Return [X, Y] of the center of cell containing provided text 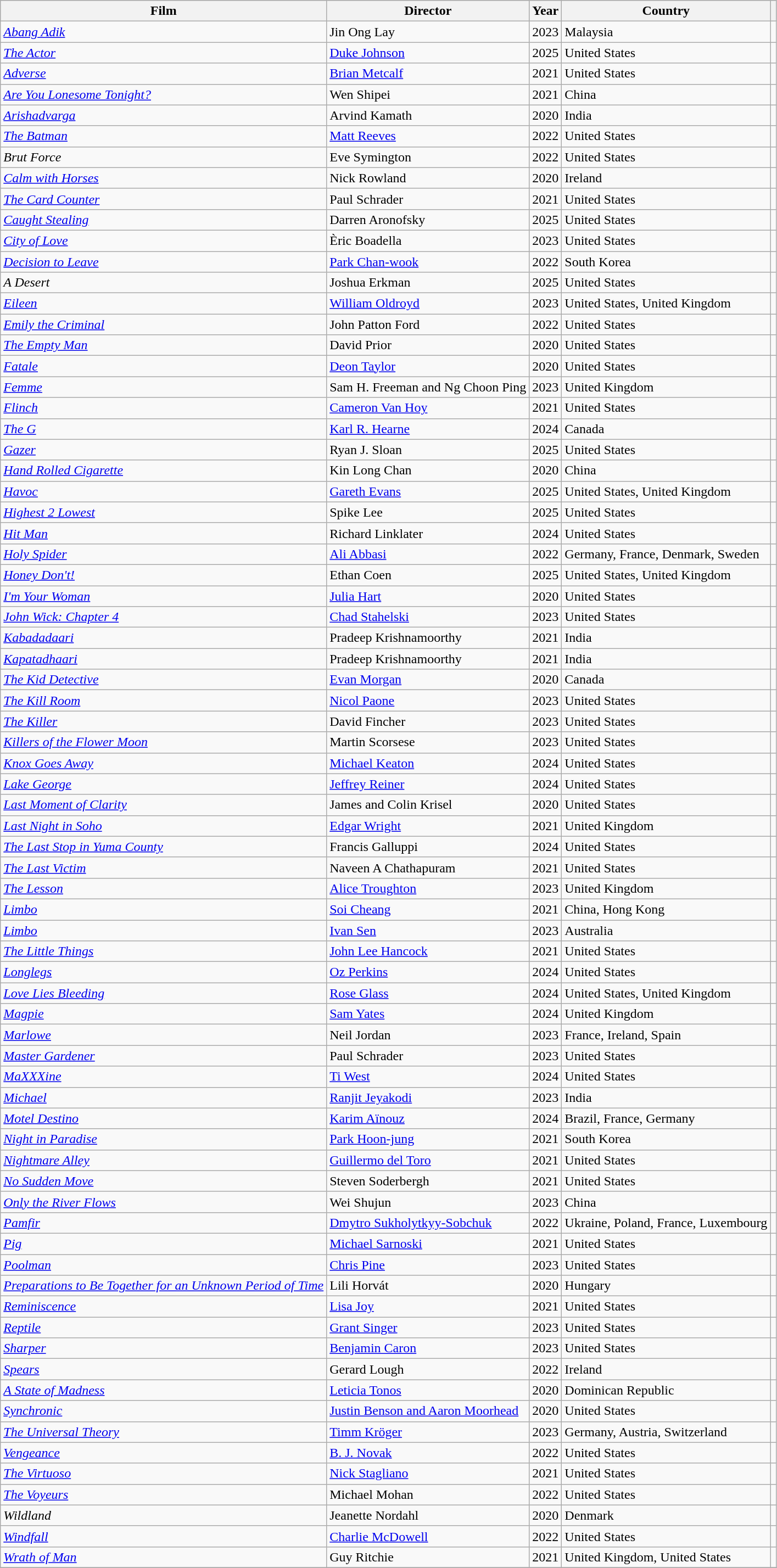
Neil Jordan [428, 1035]
Benjamin Caron [428, 1348]
Highest 2 Lowest [164, 512]
Femme [164, 387]
Hit Man [164, 533]
Gareth Evans [428, 491]
Ti West [428, 1077]
Magpie [164, 1014]
Longlegs [164, 972]
Duke Johnson [428, 53]
Lake George [164, 784]
Chris Pine [428, 1264]
Arvind Kamath [428, 115]
Calm with Horses [164, 178]
Decision to Leave [164, 262]
Kin Long Chan [428, 471]
The Voyeurs [164, 1494]
Pamfir [164, 1223]
Leticia Tonos [428, 1390]
Deon Taylor [428, 366]
The Last Victim [164, 867]
Last Night in Soho [164, 826]
Chad Stahelski [428, 617]
Ethan Coen [428, 575]
Emily the Criminal [164, 324]
Steven Soderbergh [428, 1181]
United Kingdom, United States [666, 1557]
John Wick: Chapter 4 [164, 617]
Nick Rowland [428, 178]
Vengeance [164, 1453]
Germany, France, Denmark, Sweden [666, 554]
Knox Goes Away [164, 763]
Joshua Erkman [428, 283]
Brazil, France, Germany [666, 1118]
Last Moment of Clarity [164, 805]
Synchronic [164, 1411]
Rose Glass [428, 993]
Marlowe [164, 1035]
Poolman [164, 1264]
The Card Counter [164, 199]
Hungary [666, 1286]
Matt Reeves [428, 136]
The G [164, 429]
Jin Ong Lay [428, 32]
Ali Abbasi [428, 554]
Eileen [164, 304]
Adverse [164, 74]
Naveen A Chathapuram [428, 867]
Germany, Austria, Switzerland [666, 1432]
The Batman [164, 136]
Motel Destino [164, 1118]
Guillermo del Toro [428, 1160]
Spears [164, 1369]
Fatale [164, 366]
Guy Ritchie [428, 1557]
The Last Stop in Yuma County [164, 847]
Sharper [164, 1348]
Gerard Lough [428, 1369]
David Fincher [428, 721]
Dominican Republic [666, 1390]
Michael Keaton [428, 763]
B. J. Novak [428, 1453]
Alice Troughton [428, 888]
Timm Kröger [428, 1432]
Flinch [164, 408]
Killers of the Flower Moon [164, 742]
Jeffrey Reiner [428, 784]
Windfall [164, 1536]
Are You Lonesome Tonight? [164, 94]
The Virtuoso [164, 1474]
Nicol Paone [428, 701]
Malaysia [666, 32]
Soi Cheang [428, 909]
Justin Benson and Aaron Moorhead [428, 1411]
Jeanette Nordahl [428, 1515]
Michael Mohan [428, 1494]
City of Love [164, 240]
Lili Horvát [428, 1286]
David Prior [428, 345]
Reminiscence [164, 1307]
Nick Stagliano [428, 1474]
A Desert [164, 283]
The Kill Room [164, 701]
Holy Spider [164, 554]
Preparations to Be Together for an Unknown Period of Time [164, 1286]
Èric Boadella [428, 240]
France, Ireland, Spain [666, 1035]
Director [428, 11]
Karl R. Hearne [428, 429]
Wen Shipei [428, 94]
Brut Force [164, 157]
Sam H. Freeman and Ng Choon Ping [428, 387]
The Empty Man [164, 345]
Denmark [666, 1515]
Country [666, 11]
Nightmare Alley [164, 1160]
Hand Rolled Cigarette [164, 471]
Brian Metcalf [428, 74]
Charlie McDowell [428, 1536]
Cameron Van Hoy [428, 408]
Park Chan-wook [428, 262]
Film [164, 11]
Oz Perkins [428, 972]
Ranjit Jeyakodi [428, 1097]
Ukraine, Poland, France, Luxembourg [666, 1223]
James and Colin Krisel [428, 805]
Evan Morgan [428, 680]
Park Hoon-jung [428, 1139]
I'm Your Woman [164, 596]
The Universal Theory [164, 1432]
Karim Aïnouz [428, 1118]
Sam Yates [428, 1014]
Abang Adik [164, 32]
Arishadvarga [164, 115]
Spike Lee [428, 512]
Gazer [164, 450]
Ryan J. Sloan [428, 450]
A State of Madness [164, 1390]
Night in Paradise [164, 1139]
Dmytro Sukholytkyy-Sobchuk [428, 1223]
China, Hong Kong [666, 909]
Richard Linklater [428, 533]
Lisa Joy [428, 1307]
Australia [666, 931]
John Lee Hancock [428, 951]
MaXXXine [164, 1077]
Martin Scorsese [428, 742]
Wei Shujun [428, 1202]
Honey Don't! [164, 575]
Master Gardener [164, 1056]
Pig [164, 1244]
The Kid Detective [164, 680]
Eve Symington [428, 157]
Kapatadhaari [164, 659]
Michael [164, 1097]
John Patton Ford [428, 324]
William Oldroyd [428, 304]
Darren Aronofsky [428, 220]
Edgar Wright [428, 826]
Grant Singer [428, 1328]
Francis Galluppi [428, 847]
The Little Things [164, 951]
Only the River Flows [164, 1202]
Love Lies Bleeding [164, 993]
Michael Sarnoski [428, 1244]
Wrath of Man [164, 1557]
Caught Stealing [164, 220]
The Actor [164, 53]
Kabadadaari [164, 638]
Havoc [164, 491]
Ivan Sen [428, 931]
Reptile [164, 1328]
The Lesson [164, 888]
Year [546, 11]
No Sudden Move [164, 1181]
Wildland [164, 1515]
Julia Hart [428, 596]
The Killer [164, 721]
